Scan for the cell matching the given text and deliver its [X, Y] coordinate at center. 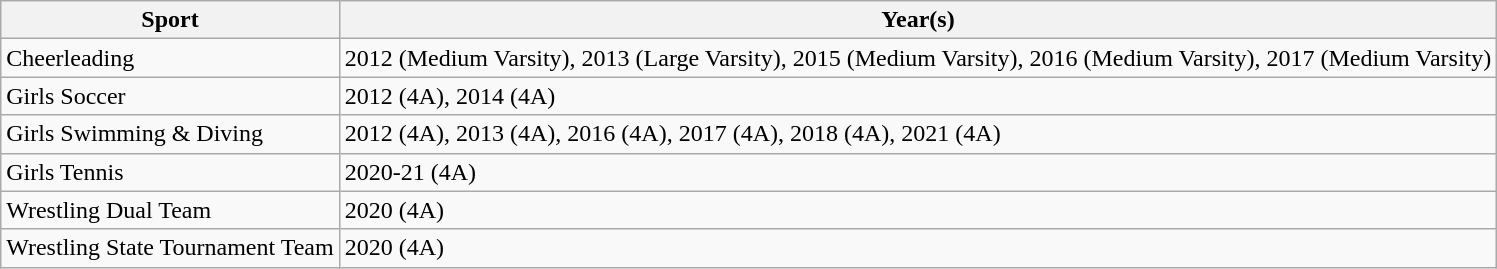
Sport [170, 20]
Girls Tennis [170, 172]
Cheerleading [170, 58]
Wrestling State Tournament Team [170, 248]
2012 (4A), 2014 (4A) [918, 96]
2020-21 (4A) [918, 172]
Girls Soccer [170, 96]
Year(s) [918, 20]
2012 (Medium Varsity), 2013 (Large Varsity), 2015 (Medium Varsity), 2016 (Medium Varsity), 2017 (Medium Varsity) [918, 58]
Wrestling Dual Team [170, 210]
Girls Swimming & Diving [170, 134]
2012 (4A), 2013 (4A), 2016 (4A), 2017 (4A), 2018 (4A), 2021 (4A) [918, 134]
